Return the (X, Y) coordinate for the center point of the cell that contains the specified text.  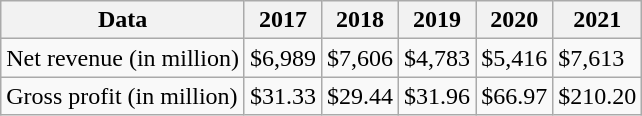
2017 (282, 20)
2020 (514, 20)
$31.96 (438, 96)
$4,783 (438, 58)
$31.33 (282, 96)
2021 (598, 20)
2019 (438, 20)
$210.20 (598, 96)
Gross profit (in million) (123, 96)
2018 (360, 20)
$5,416 (514, 58)
Data (123, 20)
$29.44 (360, 96)
$7,613 (598, 58)
$66.97 (514, 96)
$7,606 (360, 58)
Net revenue (in million) (123, 58)
$6,989 (282, 58)
